Identify which cell holds the provided text, then report its [X, Y] central coordinate. 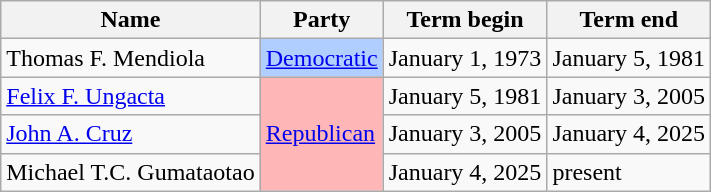
Party [322, 20]
Thomas F. Mendiola [130, 58]
January 1, 1973 [465, 58]
Democratic [322, 58]
Term end [629, 20]
present [629, 172]
Felix F. Ungacta [130, 96]
Republican [322, 134]
Michael T.C. Gumataotao [130, 172]
John A. Cruz [130, 134]
Term begin [465, 20]
Name [130, 20]
